Return (x, y) of the center of cell containing provided text 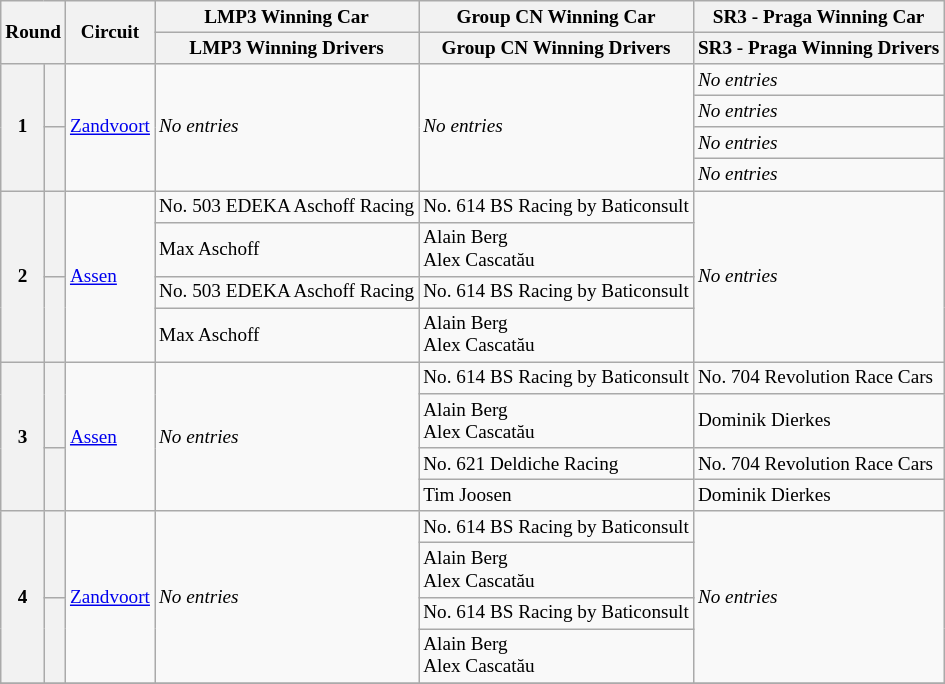
Group CN Winning Drivers (556, 48)
Circuit (110, 32)
SR3 - Praga Winning Drivers (818, 48)
4 (22, 597)
LMP3 Winning Drivers (286, 48)
1 (22, 128)
Group CN Winning Car (556, 17)
2 (22, 276)
SR3 - Praga Winning Car (818, 17)
LMP3 Winning Car (286, 17)
No. 621 Deldiche Racing (556, 464)
3 (22, 436)
Round (34, 32)
Tim Joosen (556, 495)
